Locate the cell with the specified text and output its (x, y) center coordinate. 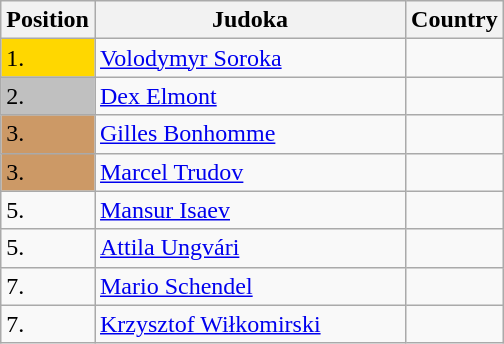
Mario Schendel (250, 286)
Volodymyr Soroka (250, 58)
Judoka (250, 20)
Position (48, 20)
Attila Ungvári (250, 248)
2. (48, 96)
Mansur Isaev (250, 210)
Gilles Bonhomme (250, 134)
Dex Elmont (250, 96)
Country (455, 20)
Marcel Trudov (250, 172)
Krzysztof Wiłkomirski (250, 324)
1. (48, 58)
